Detect which cell encompasses the target text, then output its (X, Y) center coordinate. 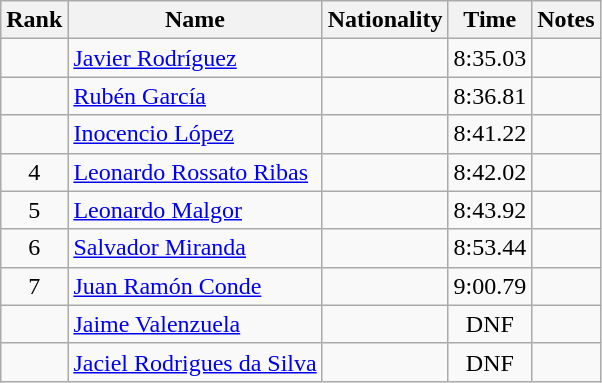
Time (490, 20)
5 (34, 210)
Juan Ramón Conde (195, 286)
Javier Rodríguez (195, 58)
8:43.92 (490, 210)
8:42.02 (490, 172)
Inocencio López (195, 134)
Jaciel Rodrigues da Silva (195, 362)
Rank (34, 20)
Notes (566, 20)
Jaime Valenzuela (195, 324)
9:00.79 (490, 286)
4 (34, 172)
Leonardo Rossato Ribas (195, 172)
Salvador Miranda (195, 248)
6 (34, 248)
Rubén García (195, 96)
8:41.22 (490, 134)
8:35.03 (490, 58)
7 (34, 286)
Name (195, 20)
Leonardo Malgor (195, 210)
8:53.44 (490, 248)
8:36.81 (490, 96)
Nationality (385, 20)
